Output the [X, Y] coordinate of the center of the cell containing the given text.  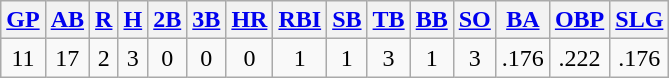
HR [250, 20]
AB [67, 20]
BA [522, 20]
.222 [579, 58]
2 [104, 58]
2B [168, 20]
17 [67, 58]
BB [432, 20]
3B [206, 20]
SLG [640, 20]
TB [388, 20]
SO [474, 20]
SB [347, 20]
H [133, 20]
OBP [579, 20]
11 [23, 58]
GP [23, 20]
R [104, 20]
RBI [300, 20]
